Return the [x, y] coordinate for the center point of the cell that contains the specified text.  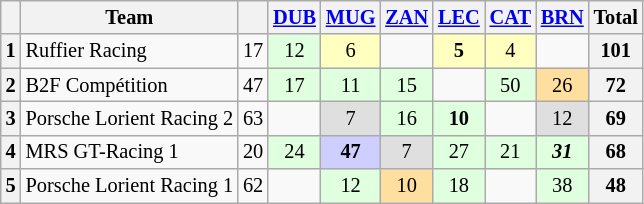
11 [351, 85]
69 [616, 118]
31 [562, 152]
DUB [294, 17]
48 [616, 186]
2 [11, 85]
MRS GT-Racing 1 [130, 152]
16 [406, 118]
B2F Compétition [130, 85]
26 [562, 85]
CAT [510, 17]
Total [616, 17]
BRN [562, 17]
50 [510, 85]
21 [510, 152]
Team [130, 17]
27 [459, 152]
3 [11, 118]
15 [406, 85]
Ruffier Racing [130, 51]
1 [11, 51]
63 [253, 118]
6 [351, 51]
38 [562, 186]
72 [616, 85]
MUG [351, 17]
Porsche Lorient Racing 2 [130, 118]
62 [253, 186]
101 [616, 51]
ZAN [406, 17]
24 [294, 152]
68 [616, 152]
20 [253, 152]
18 [459, 186]
LEC [459, 17]
Porsche Lorient Racing 1 [130, 186]
